Determine the (x, y) coordinate at the center of the cell enclosing the given text.  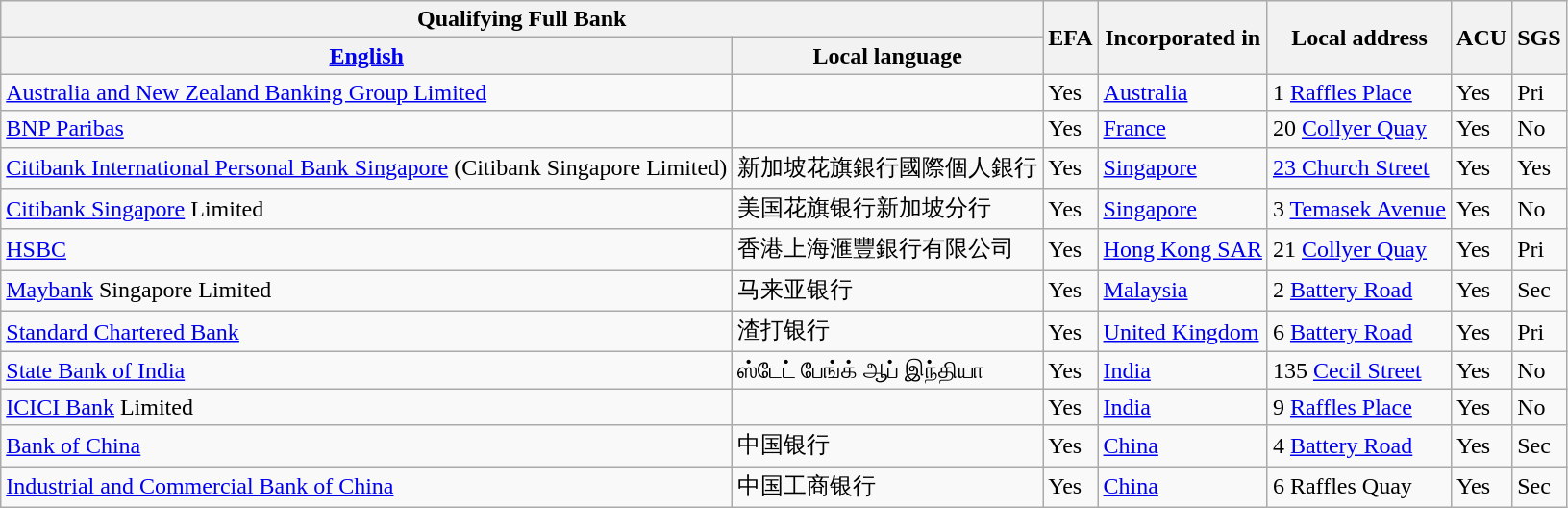
Maybank Singapore Limited (367, 291)
United Kingdom (1182, 331)
20 Collyer Quay (1359, 129)
Australia and New Zealand Banking Group Limited (367, 92)
BNP Paribas (367, 129)
Industrial and Commercial Bank of China (367, 487)
2 Battery Road (1359, 291)
3 Temasek Avenue (1359, 210)
Australia (1182, 92)
Malaysia (1182, 291)
美国花旗银行新加坡分行 (888, 210)
中国工商银行 (888, 487)
English (367, 56)
Standard Chartered Bank (367, 331)
State Bank of India (367, 370)
HSBC (367, 250)
EFA (1071, 38)
香港上海滙豐銀行有限公司 (888, 250)
新加坡花旗銀行國際個人銀行 (888, 167)
Citibank Singapore Limited (367, 210)
21 Collyer Quay (1359, 250)
Citibank International Personal Bank Singapore (Citibank Singapore Limited) (367, 167)
ICICI Bank Limited (367, 407)
Local address (1359, 38)
Bank of China (367, 446)
ஸ்டேட் பேங்க் ஆப் இந்தியா (888, 370)
135 Cecil Street (1359, 370)
Local language (888, 56)
SGS (1539, 38)
ACU (1482, 38)
23 Church Street (1359, 167)
Qualifying Full Bank (522, 19)
France (1182, 129)
9 Raffles Place (1359, 407)
渣打银行 (888, 331)
6 Raffles Quay (1359, 487)
Incorporated in (1182, 38)
6 Battery Road (1359, 331)
马来亚银行 (888, 291)
Hong Kong SAR (1182, 250)
中国银行 (888, 446)
1 Raffles Place (1359, 92)
4 Battery Road (1359, 446)
